Identify which cell holds the provided text, then report its (x, y) central coordinate. 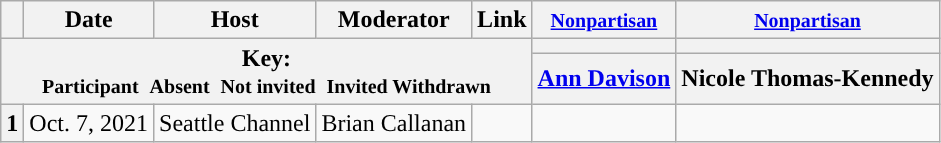
Date (89, 20)
1 (12, 123)
Link (502, 20)
Ann Davison (604, 78)
Key: Participant Absent Not invited Invited Withdrawn (266, 72)
Nicole Thomas-Kennedy (808, 78)
Oct. 7, 2021 (89, 123)
Brian Callanan (394, 123)
Seattle Channel (235, 123)
Host (235, 20)
Moderator (394, 20)
